From the cell containing the given text, extract its center point as (X, Y) coordinate. 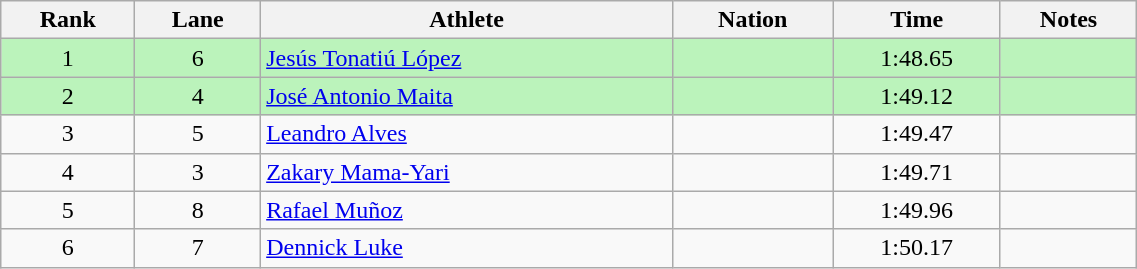
Leandro Alves (467, 134)
Rank (68, 20)
Rafael Muñoz (467, 210)
Lane (198, 20)
1:49.12 (916, 96)
Nation (752, 20)
Zakary Mama-Yari (467, 172)
1:49.71 (916, 172)
Athlete (467, 20)
1:49.96 (916, 210)
1:50.17 (916, 248)
1 (68, 58)
Time (916, 20)
Dennick Luke (467, 248)
2 (68, 96)
1:49.47 (916, 134)
8 (198, 210)
Jesús Tonatiú López (467, 58)
José Antonio Maita (467, 96)
Notes (1068, 20)
1:48.65 (916, 58)
7 (198, 248)
